Pinpoint the cell where the given text exists, returning its (x, y) midpoint coordinate. 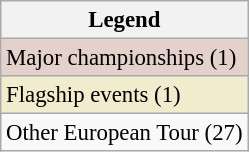
Other European Tour (27) (124, 133)
Major championships (1) (124, 58)
Flagship events (1) (124, 95)
Legend (124, 20)
